Find where the given text appears and provide that cell's center as (x, y) coordinate. 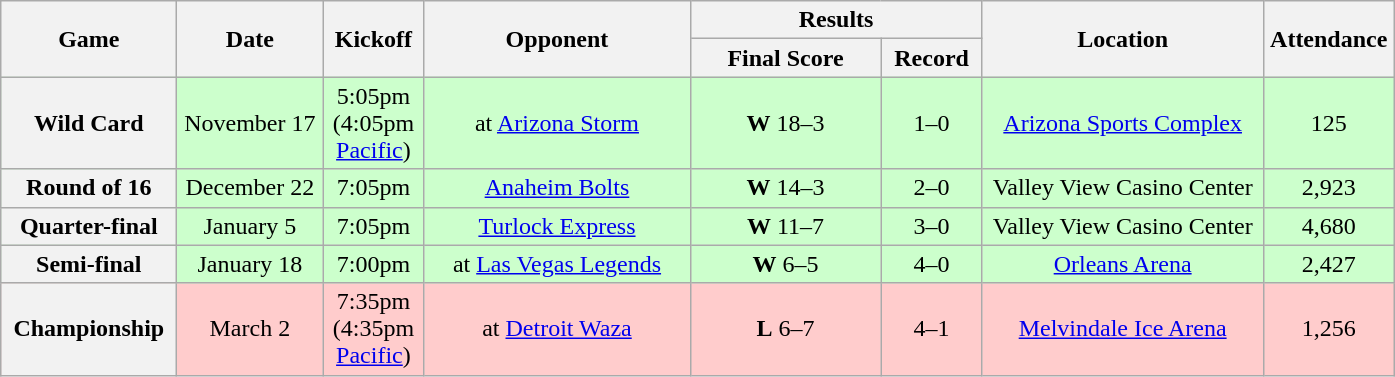
4,680 (1328, 226)
2,923 (1328, 188)
4–0 (932, 264)
7:35pm(4:35pm Pacific) (374, 329)
Location (1122, 39)
Wild Card (89, 123)
125 (1328, 123)
Record (932, 58)
W 6–5 (786, 264)
Anaheim Bolts (557, 188)
W 11–7 (786, 226)
at Las Vegas Legends (557, 264)
November 17 (250, 123)
Arizona Sports Complex (1122, 123)
W 14–3 (786, 188)
at Arizona Storm (557, 123)
W 18–3 (786, 123)
5:05pm(4:05pm Pacific) (374, 123)
1–0 (932, 123)
Quarter-final (89, 226)
Opponent (557, 39)
2–0 (932, 188)
at Detroit Waza (557, 329)
Game (89, 39)
Melvindale Ice Arena (1122, 329)
Attendance (1328, 39)
2,427 (1328, 264)
Final Score (786, 58)
December 22 (250, 188)
Orleans Arena (1122, 264)
7:00pm (374, 264)
L 6–7 (786, 329)
Kickoff (374, 39)
1,256 (1328, 329)
3–0 (932, 226)
Championship (89, 329)
Round of 16 (89, 188)
March 2 (250, 329)
Turlock Express (557, 226)
Date (250, 39)
Results (836, 20)
January 18 (250, 264)
January 5 (250, 226)
Semi-final (89, 264)
4–1 (932, 329)
